Find where the given text appears and provide that cell's center as [X, Y] coordinate. 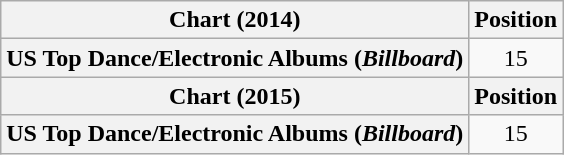
Chart (2015) [235, 96]
Chart (2014) [235, 20]
